Return (X, Y) of the center of cell containing provided text 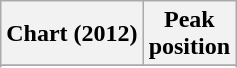
Peakposition (189, 34)
Chart (2012) (72, 34)
